From the cell containing the given text, extract its center point as [x, y] coordinate. 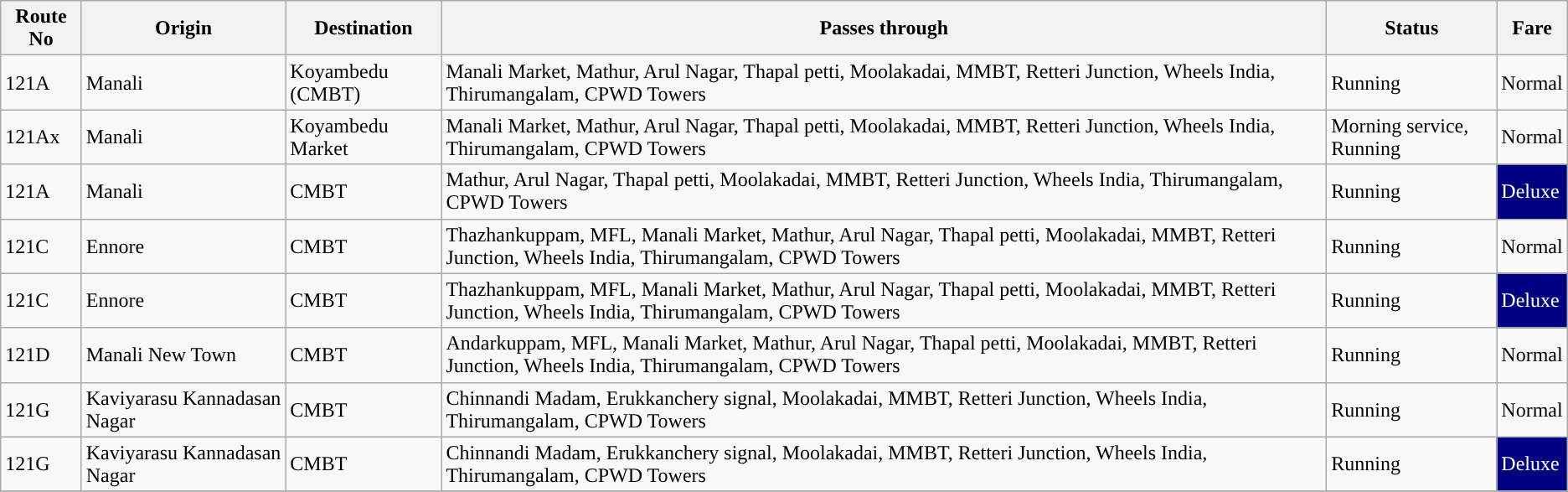
Morning service, Running [1412, 137]
Origin [183, 28]
Koyambedu Market [364, 137]
Fare [1532, 28]
Manali New Town [183, 355]
Route No [41, 28]
Passes through [885, 28]
Koyambedu (CMBT) [364, 82]
Status [1412, 28]
Mathur, Arul Nagar, Thapal petti, Moolakadai, MMBT, Retteri Junction, Wheels India, Thirumangalam, CPWD Towers [885, 191]
Andarkuppam, MFL, Manali Market, Mathur, Arul Nagar, Thapal petti, Moolakadai, MMBT, Retteri Junction, Wheels India, Thirumangalam, CPWD Towers [885, 355]
121Ax [41, 137]
Destination [364, 28]
121D [41, 355]
